Output the (X, Y) coordinate of the center of the cell containing the given text.  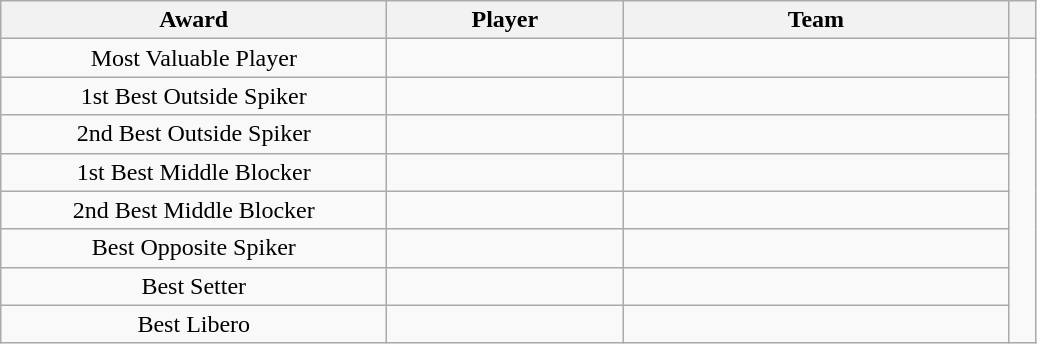
Most Valuable Player (194, 58)
2nd Best Middle Blocker (194, 210)
Team (816, 20)
1st Best Outside Spiker (194, 96)
Best Libero (194, 324)
2nd Best Outside Spiker (194, 134)
Player (505, 20)
1st Best Middle Blocker (194, 172)
Best Opposite Spiker (194, 248)
Best Setter (194, 286)
Award (194, 20)
